Return [X, Y] of the center of cell containing provided text 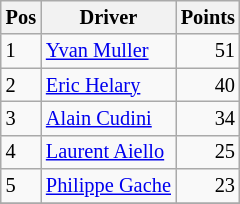
Laurent Aiello [108, 152]
3 [21, 118]
Alain Cudini [108, 118]
Yvan Muller [108, 51]
34 [208, 118]
2 [21, 85]
40 [208, 85]
51 [208, 51]
4 [21, 152]
25 [208, 152]
Driver [108, 17]
Philippe Gache [108, 186]
Points [208, 17]
Pos [21, 17]
Eric Helary [108, 85]
1 [21, 51]
5 [21, 186]
23 [208, 186]
